For the text-containing cell, return its midpoint in [X, Y] coordinate format. 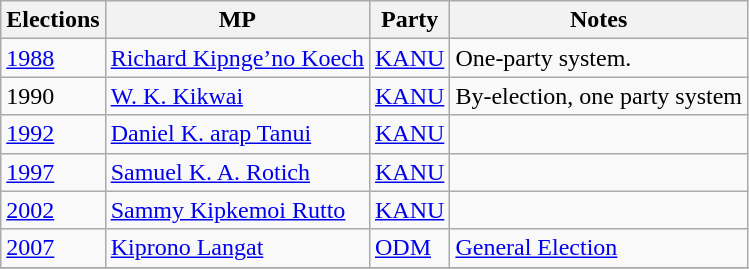
1988 [53, 58]
Party [409, 20]
Richard Kipnge’no Koech [237, 58]
Sammy Kipkemoi Rutto [237, 210]
Samuel K. A. Rotich [237, 172]
MP [237, 20]
1992 [53, 134]
2007 [53, 248]
1990 [53, 96]
1997 [53, 172]
One-party system. [599, 58]
Daniel K. arap Tanui [237, 134]
W. K. Kikwai [237, 96]
By-election, one party system [599, 96]
ODM [409, 248]
General Election [599, 248]
Kiprono Langat [237, 248]
Elections [53, 20]
Notes [599, 20]
2002 [53, 210]
